Detect which cell encompasses the target text, then output its (x, y) center coordinate. 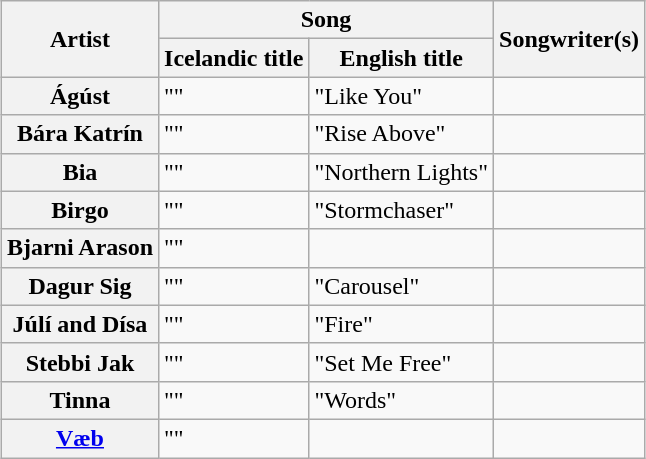
"Fire" (402, 324)
Bjarni Arason (80, 248)
"Stormchaser" (402, 210)
Bára Katrín (80, 134)
"Like You" (402, 96)
Bia (80, 172)
Song (326, 20)
Stebbi Jak (80, 362)
"Carousel" (402, 286)
"Words" (402, 400)
"Rise Above" (402, 134)
Júlí and Dísa (80, 324)
Icelandic title (234, 58)
Songwriter(s) (570, 39)
Dagur Sig (80, 286)
Væb (80, 438)
"Northern Lights" (402, 172)
Ágúst (80, 96)
Birgo (80, 210)
"Set Me Free" (402, 362)
Tinna (80, 400)
English title (402, 58)
Artist (80, 39)
